Return the (X, Y) coordinate for the center point of the cell that contains the specified text.  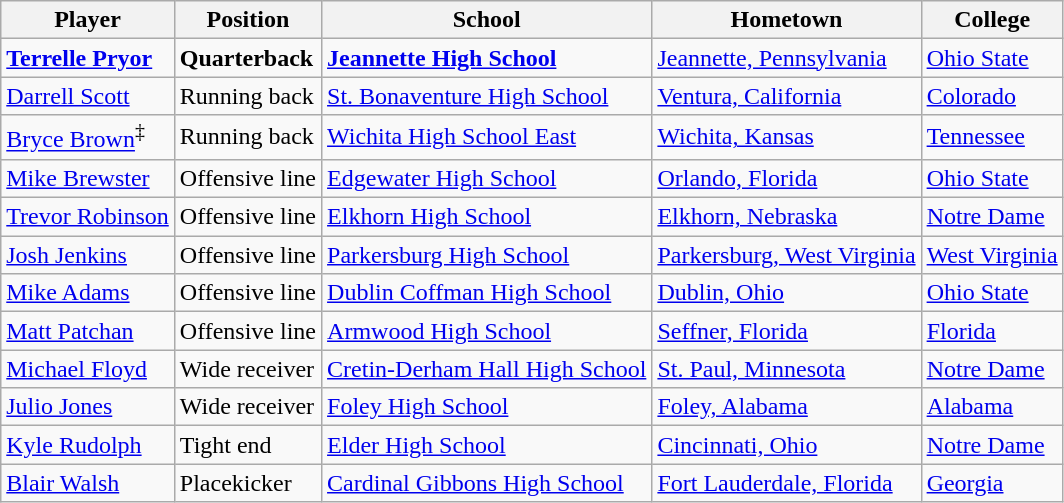
Jeannette, Pennsylvania (786, 58)
Position (248, 20)
Bryce Brown‡ (88, 138)
Terrelle Pryor (88, 58)
Elkhorn High School (487, 217)
Wichita High School East (487, 138)
Wichita, Kansas (786, 138)
Cretin-Derham Hall High School (487, 369)
Trevor Robinson (88, 217)
Fort Lauderdale, Florida (786, 483)
Michael Floyd (88, 369)
Tight end (248, 445)
Placekicker (248, 483)
Josh Jenkins (88, 255)
Mike Adams (88, 293)
Elder High School (487, 445)
Kyle Rudolph (88, 445)
Blair Walsh (88, 483)
Florida (992, 331)
Darrell Scott (88, 96)
Colorado (992, 96)
Cardinal Gibbons High School (487, 483)
Parkersburg High School (487, 255)
Jeannette High School (487, 58)
Dublin Coffman High School (487, 293)
Parkersburg, West Virginia (786, 255)
Mike Brewster (88, 178)
Matt Patchan (88, 331)
College (992, 20)
Hometown (786, 20)
Armwood High School (487, 331)
Elkhorn, Nebraska (786, 217)
Georgia (992, 483)
Alabama (992, 407)
Edgewater High School (487, 178)
St. Paul, Minnesota (786, 369)
Ventura, California (786, 96)
West Virginia (992, 255)
School (487, 20)
Julio Jones (88, 407)
Dublin, Ohio (786, 293)
St. Bonaventure High School (487, 96)
Cincinnati, Ohio (786, 445)
Seffner, Florida (786, 331)
Foley, Alabama (786, 407)
Quarterback (248, 58)
Player (88, 20)
Orlando, Florida (786, 178)
Foley High School (487, 407)
Tennessee (992, 138)
